Return [X, Y] of the center of cell containing provided text 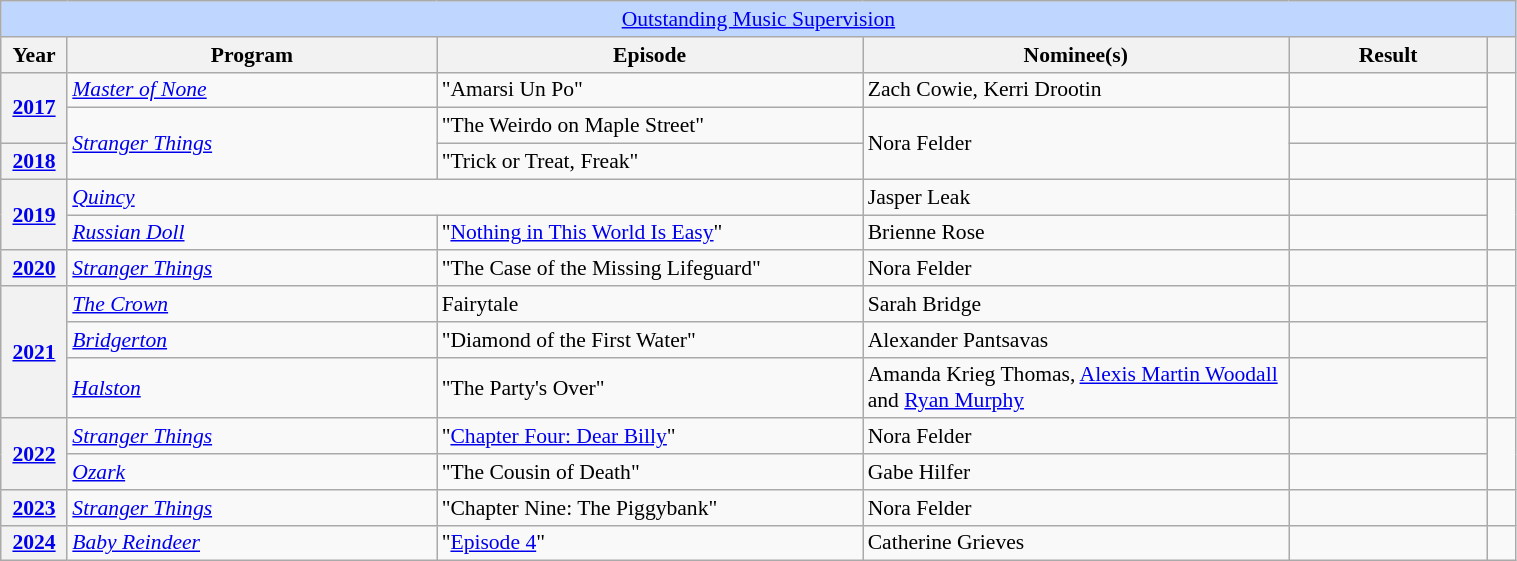
2020 [34, 269]
Zach Cowie, Kerri Drootin [1076, 90]
Year [34, 55]
2019 [34, 214]
Master of None [252, 90]
2024 [34, 543]
"Amarsi Un Po" [650, 90]
Sarah Bridge [1076, 304]
2023 [34, 508]
The Crown [252, 304]
"Chapter Four: Dear Billy" [650, 437]
"Nothing in This World Is Easy" [650, 233]
"The Cousin of Death" [650, 472]
Halston [252, 388]
2018 [34, 162]
Amanda Krieg Thomas, Alexis Martin Woodall and Ryan Murphy [1076, 388]
Nominee(s) [1076, 55]
Alexander Pantsavas [1076, 340]
Fairytale [650, 304]
Bridgerton [252, 340]
"Episode 4" [650, 543]
Gabe Hilfer [1076, 472]
"The Case of the Missing Lifeguard" [650, 269]
Jasper Leak [1076, 197]
Outstanding Music Supervision [758, 19]
"The Party's Over" [650, 388]
Episode [650, 55]
2022 [34, 454]
Catherine Grieves [1076, 543]
Program [252, 55]
Result [1388, 55]
"Trick or Treat, Freak" [650, 162]
2017 [34, 108]
Baby Reindeer [252, 543]
"Chapter Nine: The Piggybank" [650, 508]
"Diamond of the First Water" [650, 340]
Russian Doll [252, 233]
"The Weirdo on Maple Street" [650, 126]
Ozark [252, 472]
2021 [34, 352]
Brienne Rose [1076, 233]
Quincy [464, 197]
